Detect which cell encompasses the target text, then output its (x, y) center coordinate. 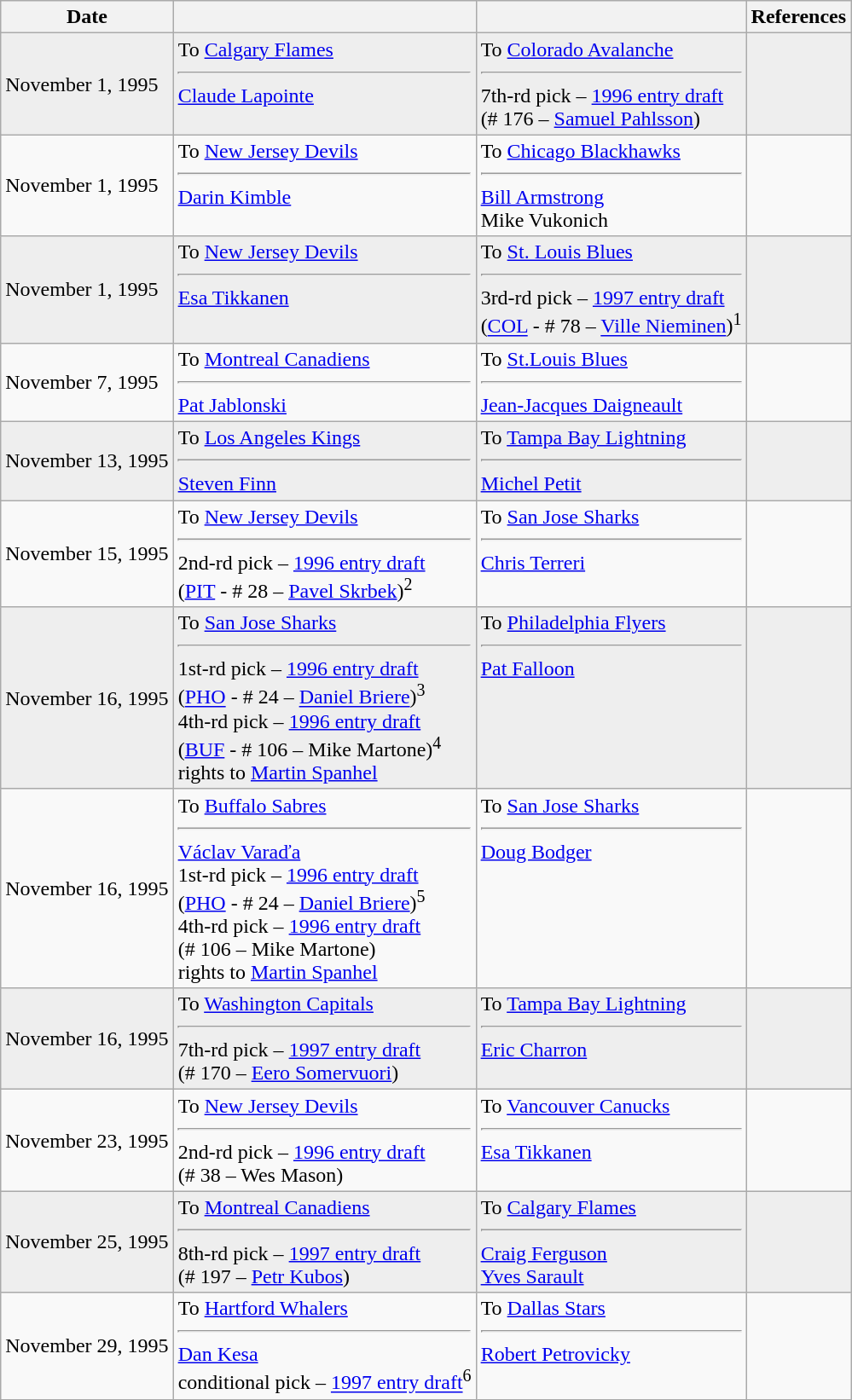
November 25, 1995 (87, 1241)
To Philadelphia FlyersPat Falloon (611, 697)
Date (87, 17)
To New Jersey DevilsDarin Kimble (324, 186)
References (798, 17)
To Vancouver CanucksEsa Tikkanen (611, 1141)
To St.Louis BluesJean-Jacques Daigneault (611, 382)
November 29, 1995 (87, 1346)
To Dallas StarsRobert Petrovicky (611, 1346)
November 15, 1995 (87, 554)
To Calgary FlamesClaude Lapointe (324, 84)
To Colorado Avalanche7th-rd pick – 1996 entry draft(# 176 – Samuel Pahlsson) (611, 84)
To Montreal Canadiens8th-rd pick – 1997 entry draft(# 197 – Petr Kubos) (324, 1241)
To Calgary FlamesCraig FergusonYves Sarault (611, 1241)
To Tampa Bay LightningMichel Petit (611, 461)
To Los Angeles KingsSteven Finn (324, 461)
To Washington Capitals7th-rd pick – 1997 entry draft(# 170 – Eero Somervuori) (324, 1038)
To Chicago BlackhawksBill ArmstrongMike Vukonich (611, 186)
To New Jersey Devils2nd-rd pick – 1996 entry draft(PIT - # 28 – Pavel Skrbek)2 (324, 554)
To Tampa Bay LightningEric Charron (611, 1038)
To Hartford WhalersDan Kesaconditional pick – 1997 entry draft6 (324, 1346)
To San Jose SharksChris Terreri (611, 554)
To St. Louis Blues3rd-rd pick – 1997 entry draft(COL - # 78 – Ville Nieminen)1 (611, 290)
To New Jersey Devils2nd-rd pick – 1996 entry draft(# 38 – Wes Mason) (324, 1141)
November 7, 1995 (87, 382)
To Montreal CanadiensPat Jablonski (324, 382)
To San Jose SharksDoug Bodger (611, 888)
November 13, 1995 (87, 461)
November 23, 1995 (87, 1141)
To New Jersey DevilsEsa Tikkanen (324, 290)
